Determine the (X, Y) coordinate at the center of the cell enclosing the given text.  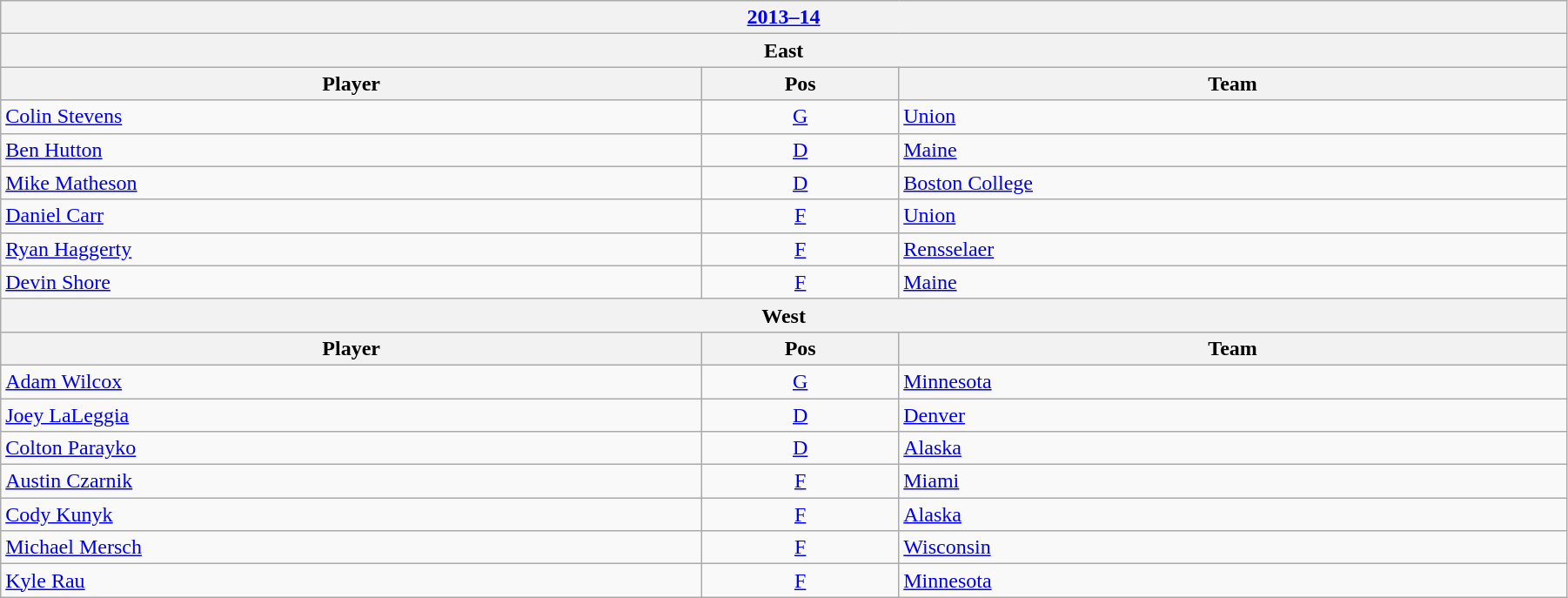
Austin Czarnik (352, 481)
Boston College (1233, 183)
2013–14 (784, 17)
Miami (1233, 481)
West (784, 315)
Denver (1233, 415)
Wisconsin (1233, 548)
Michael Mersch (352, 548)
Cody Kunyk (352, 514)
Colin Stevens (352, 117)
Adam Wilcox (352, 381)
Mike Matheson (352, 183)
Colton Parayko (352, 448)
Devin Shore (352, 282)
Rensselaer (1233, 249)
East (784, 50)
Joey LaLeggia (352, 415)
Kyle Rau (352, 581)
Ryan Haggerty (352, 249)
Ben Hutton (352, 150)
Daniel Carr (352, 216)
